Pinpoint the cell where the given text exists, returning its (X, Y) midpoint coordinate. 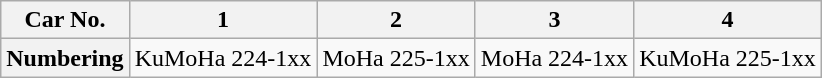
Numbering (65, 58)
3 (554, 20)
Car No. (65, 20)
4 (728, 20)
2 (396, 20)
MoHa 224-1xx (554, 58)
MoHa 225-1xx (396, 58)
KuMoHa 225-1xx (728, 58)
KuMoHa 224-1xx (223, 58)
1 (223, 20)
